For the text-containing cell, return its midpoint in [X, Y] coordinate format. 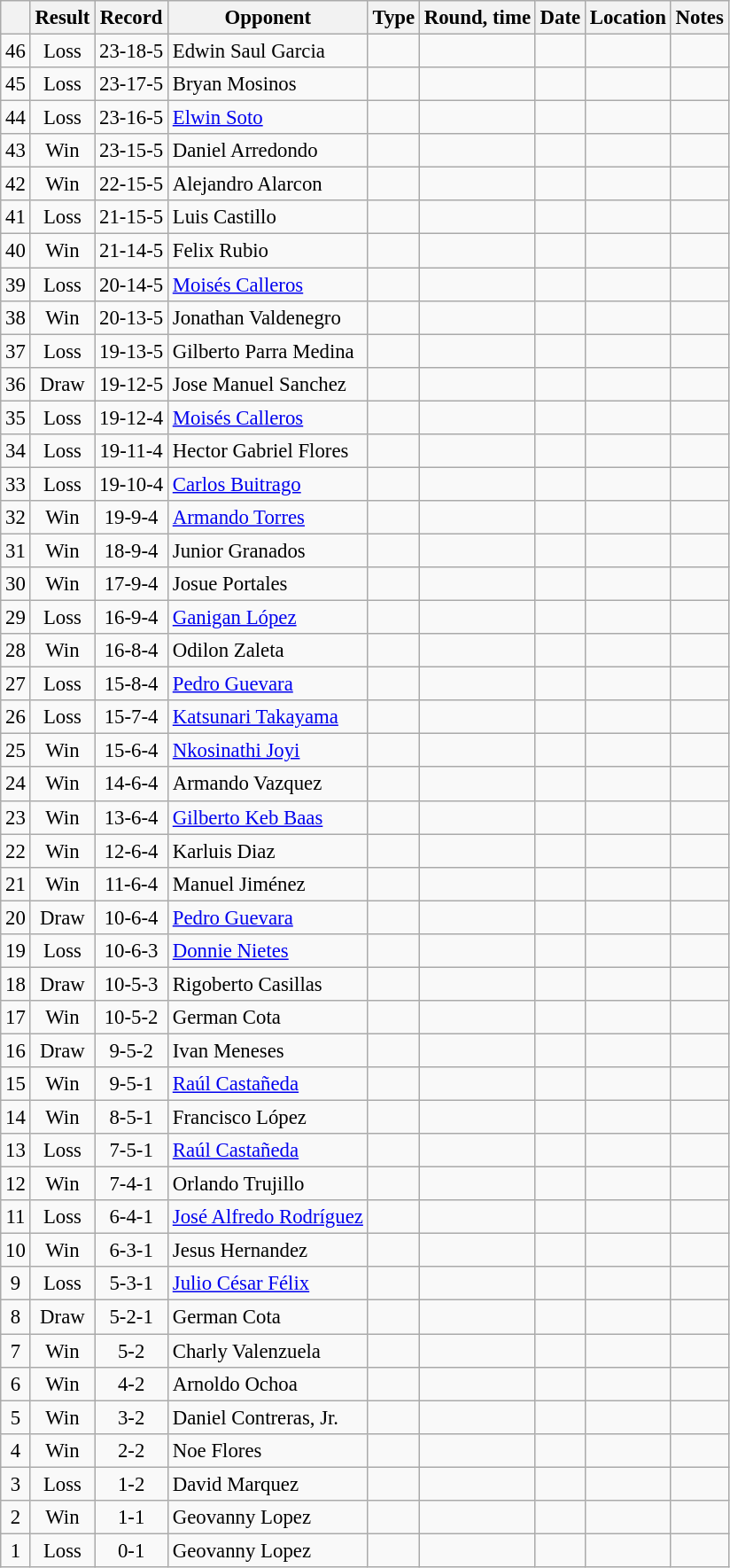
25 [16, 751]
32 [16, 518]
Noe Flores [268, 1450]
44 [16, 118]
21 [16, 884]
Felix Rubio [268, 251]
17 [16, 1018]
1-2 [131, 1484]
5-2-1 [131, 1317]
5-2 [131, 1351]
12 [16, 1184]
3 [16, 1484]
15-7-4 [131, 717]
Orlando Trujillo [268, 1184]
7 [16, 1351]
7-5-1 [131, 1151]
Armando Vazquez [268, 784]
13 [16, 1151]
16-8-4 [131, 651]
2 [16, 1517]
21-15-5 [131, 217]
Elwin Soto [268, 118]
10-5-3 [131, 984]
10-6-4 [131, 917]
Katsunari Takayama [268, 717]
Hector Gabriel Flores [268, 451]
Josue Portales [268, 584]
Odilon Zaleta [268, 651]
9 [16, 1284]
19-11-4 [131, 451]
5-3-1 [131, 1284]
Record [131, 18]
6-3-1 [131, 1251]
Result [62, 18]
4 [16, 1450]
5 [16, 1417]
11 [16, 1217]
35 [16, 417]
15-8-4 [131, 684]
Jonathan Valdenegro [268, 317]
3-2 [131, 1417]
8 [16, 1317]
40 [16, 251]
6-4-1 [131, 1217]
2-2 [131, 1450]
Alejandro Alarcon [268, 184]
23-17-5 [131, 84]
Nkosinathi Joyi [268, 751]
13-6-4 [131, 817]
9-5-1 [131, 1084]
43 [16, 151]
9-5-2 [131, 1050]
Date [560, 18]
Daniel Arredondo [268, 151]
20-13-5 [131, 317]
36 [16, 384]
Location [627, 18]
Type [393, 18]
15-6-4 [131, 751]
33 [16, 484]
10-5-2 [131, 1018]
Gilberto Parra Medina [268, 351]
18 [16, 984]
Daniel Contreras, Jr. [268, 1417]
Jesus Hernandez [268, 1251]
4-2 [131, 1384]
7-4-1 [131, 1184]
15 [16, 1084]
16 [16, 1050]
34 [16, 451]
27 [16, 684]
22-15-5 [131, 184]
21-14-5 [131, 251]
Round, time [477, 18]
David Marquez [268, 1484]
31 [16, 550]
José Alfredo Rodríguez [268, 1217]
18-9-4 [131, 550]
Carlos Buitrago [268, 484]
38 [16, 317]
19-13-5 [131, 351]
1-1 [131, 1517]
14 [16, 1118]
26 [16, 717]
28 [16, 651]
1 [16, 1550]
37 [16, 351]
Francisco López [268, 1118]
Julio César Félix [268, 1284]
Gilberto Keb Baas [268, 817]
19-12-4 [131, 417]
39 [16, 285]
14-6-4 [131, 784]
19-10-4 [131, 484]
23-16-5 [131, 118]
Arnoldo Ochoa [268, 1384]
24 [16, 784]
20 [16, 917]
11-6-4 [131, 884]
Armando Torres [268, 518]
23 [16, 817]
Karluis Diaz [268, 851]
23-15-5 [131, 151]
Bryan Mosinos [268, 84]
Charly Valenzuela [268, 1351]
Opponent [268, 18]
17-9-4 [131, 584]
23-18-5 [131, 51]
19-12-5 [131, 384]
Rigoberto Casillas [268, 984]
19-9-4 [131, 518]
Donnie Nietes [268, 951]
Junior Granados [268, 550]
Ivan Meneses [268, 1050]
19 [16, 951]
10-6-3 [131, 951]
10 [16, 1251]
Notes [700, 18]
30 [16, 584]
22 [16, 851]
46 [16, 51]
0-1 [131, 1550]
29 [16, 618]
Ganigan López [268, 618]
41 [16, 217]
Luis Castillo [268, 217]
12-6-4 [131, 851]
Manuel Jiménez [268, 884]
Edwin Saul Garcia [268, 51]
8-5-1 [131, 1118]
42 [16, 184]
Jose Manuel Sanchez [268, 384]
6 [16, 1384]
20-14-5 [131, 285]
45 [16, 84]
16-9-4 [131, 618]
